Pinpoint the cell where the given text exists, returning its (x, y) midpoint coordinate. 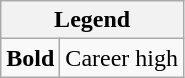
Legend (92, 20)
Bold (30, 58)
Career high (122, 58)
